Pinpoint the cell where the given text exists, returning its [X, Y] midpoint coordinate. 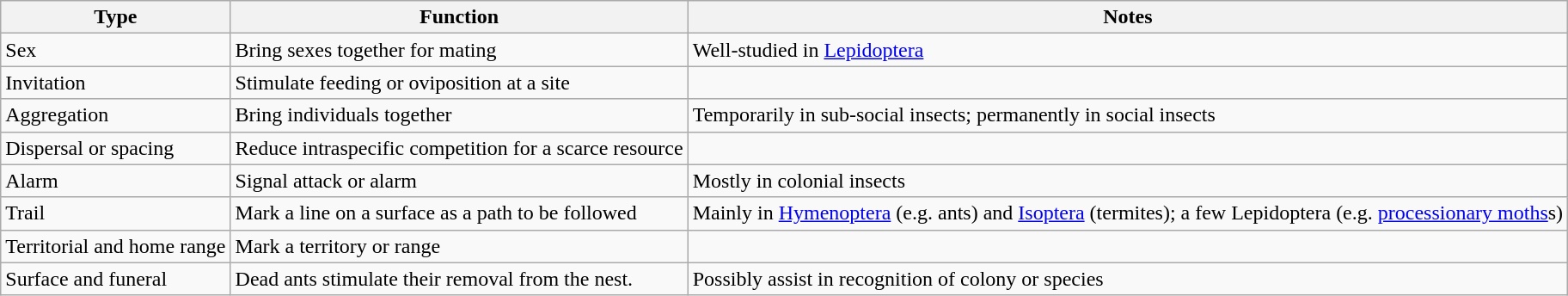
Trail [115, 213]
Signal attack or alarm [459, 181]
Reduce intraspecific competition for a scarce resource [459, 148]
Possibly assist in recognition of colony or species [1128, 279]
Temporarily in sub-social insects; permanently in social insects [1128, 115]
Alarm [115, 181]
Mainly in Hymenoptera (e.g. ants) and Isoptera (termites); a few Lepidoptera (e.g. processionary mothss) [1128, 213]
Mark a territory or range [459, 246]
Type [115, 17]
Sex [115, 50]
Territorial and home range [115, 246]
Dead ants stimulate their removal from the nest. [459, 279]
Function [459, 17]
Bring individuals together [459, 115]
Mark a line on a surface as a path to be followed [459, 213]
Mostly in colonial insects [1128, 181]
Surface and funeral [115, 279]
Invitation [115, 83]
Well-studied in Lepidoptera [1128, 50]
Stimulate feeding or oviposition at a site [459, 83]
Dispersal or spacing [115, 148]
Bring sexes together for mating [459, 50]
Notes [1128, 17]
Aggregation [115, 115]
